Scan for the cell matching the given text and deliver its [x, y] coordinate at center. 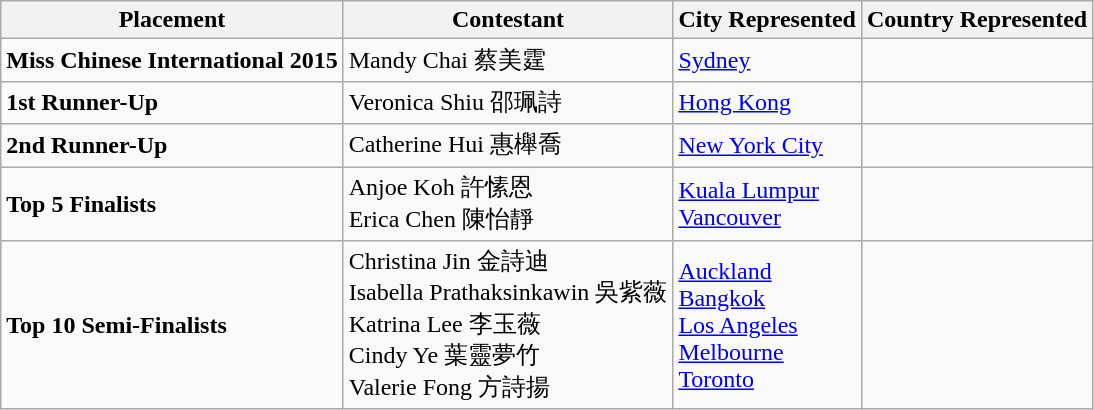
Sydney [768, 60]
Christina Jin 金詩迪 Isabella Prathaksinkawin 吳紫薇 Katrina Lee 李玉薇 Cindy Ye 葉靈夢竹 Valerie Fong 方詩揚 [508, 326]
Mandy Chai 蔡美霆 [508, 60]
Catherine Hui 惠櫸喬 [508, 146]
1st Runner-Up [172, 102]
Country Represented [976, 20]
Hong Kong [768, 102]
Auckland Bangkok Los Angeles Melbourne Toronto [768, 326]
2nd Runner-Up [172, 146]
Placement [172, 20]
Top 5 Finalists [172, 203]
Anjoe Koh 許愫恩 Erica Chen 陳怡靜 [508, 203]
Miss Chinese International 2015 [172, 60]
Top 10 Semi-Finalists [172, 326]
Kuala Lumpur Vancouver [768, 203]
Veronica Shiu 邵珮詩 [508, 102]
City Represented [768, 20]
Contestant [508, 20]
New York City [768, 146]
